Scan for the cell matching the given text and deliver its [X, Y] coordinate at center. 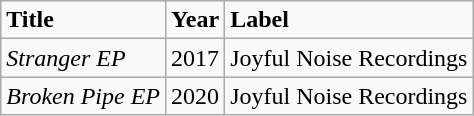
Broken Pipe EP [84, 96]
2020 [196, 96]
2017 [196, 58]
Title [84, 20]
Year [196, 20]
Stranger EP [84, 58]
Label [349, 20]
